Locate the cell with the specified text and output its (X, Y) center coordinate. 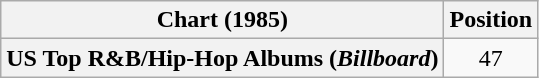
Chart (1985) (222, 20)
Position (491, 20)
47 (491, 58)
US Top R&B/Hip-Hop Albums (Billboard) (222, 58)
